From the cell containing the given text, extract its center point as (x, y) coordinate. 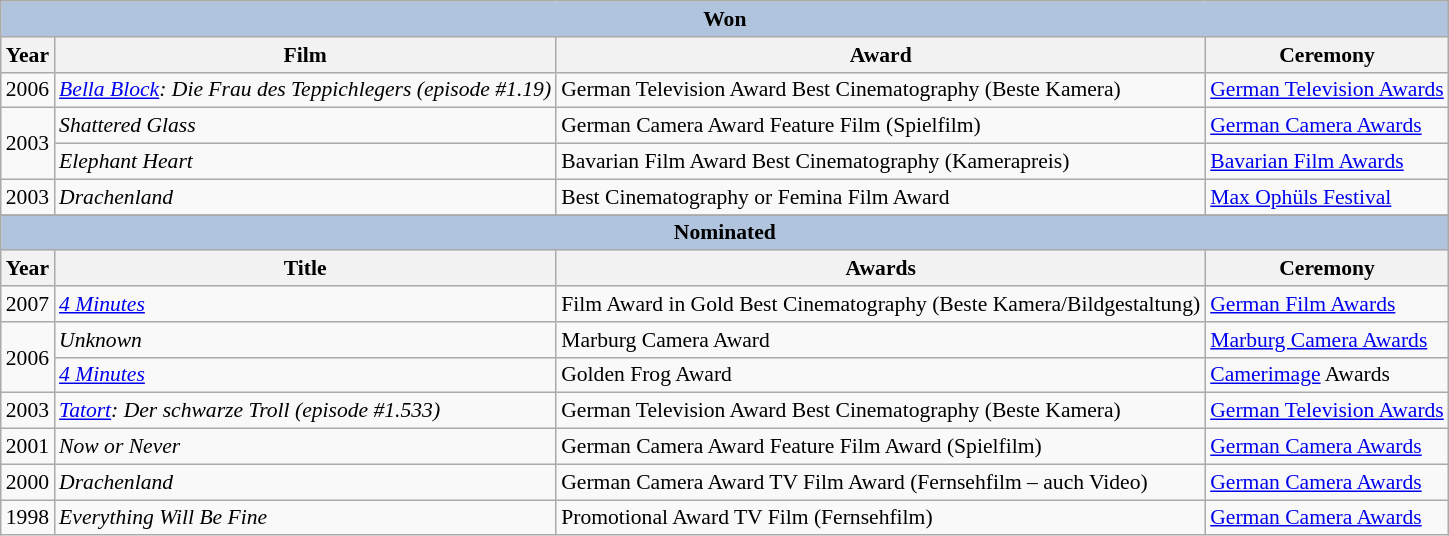
2000 (28, 482)
Film (305, 55)
Marburg Camera Awards (1327, 340)
Golden Frog Award (880, 375)
Won (725, 19)
Elephant Heart (305, 162)
German Film Awards (1327, 304)
Now or Never (305, 447)
Nominated (725, 233)
Camerimage Awards (1327, 375)
Promotional Award TV Film (Fernsehfilm) (880, 518)
German Camera Award TV Film Award (Fernsehfilm – auch Video) (880, 482)
Max Ophüls Festival (1327, 197)
Bavarian Film Awards (1327, 162)
Tatort: Der schwarze Troll (episode #1.533) (305, 411)
2007 (28, 304)
Bavarian Film Award Best Cinematography (Kamerapreis) (880, 162)
German Camera Award Feature Film (Spielfilm) (880, 126)
Marburg Camera Award (880, 340)
Bella Block: Die Frau des Teppichlegers (episode #1.19) (305, 90)
Title (305, 269)
Shattered Glass (305, 126)
Award (880, 55)
Best Cinematography or Femina Film Award (880, 197)
German Camera Award Feature Film Award (Spielfilm) (880, 447)
2001 (28, 447)
Awards (880, 269)
Film Award in Gold Best Cinematography (Beste Kamera/Bildgestaltung) (880, 304)
Unknown (305, 340)
1998 (28, 518)
Everything Will Be Fine (305, 518)
